Scan for the cell matching the given text and deliver its [X, Y] coordinate at center. 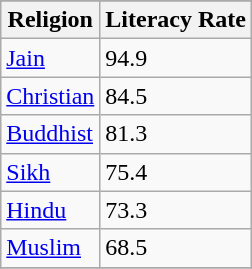
81.3 [176, 134]
94.9 [176, 58]
Literacy Rate [176, 20]
73.3 [176, 210]
Hindu [50, 210]
Sikh [50, 172]
84.5 [176, 96]
Jain [50, 58]
Religion [50, 20]
68.5 [176, 248]
75.4 [176, 172]
Buddhist [50, 134]
Muslim [50, 248]
Christian [50, 96]
